Find where the given text appears and provide that cell's center as (x, y) coordinate. 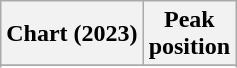
Peakposition (189, 34)
Chart (2023) (72, 34)
